Locate the cell with the specified text and output its (x, y) center coordinate. 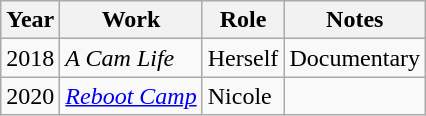
Nicole (243, 96)
Work (131, 20)
Reboot Camp (131, 96)
Notes (355, 20)
2018 (30, 58)
2020 (30, 96)
A Cam Life (131, 58)
Year (30, 20)
Role (243, 20)
Herself (243, 58)
Documentary (355, 58)
